Find where the given text appears and provide that cell's center as [X, Y] coordinate. 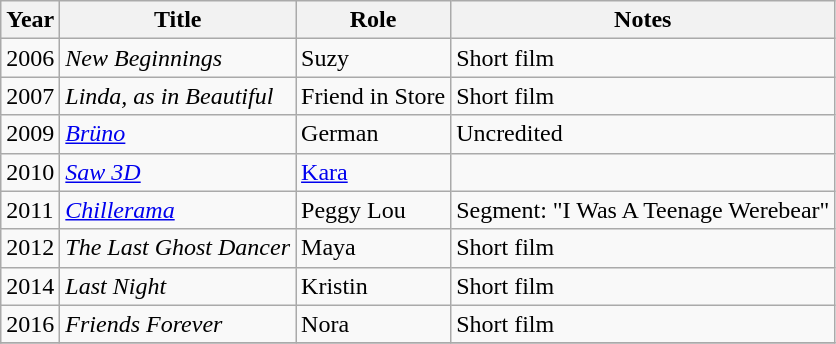
Friend in Store [374, 96]
Chillerama [178, 210]
2011 [30, 210]
Uncredited [643, 134]
2009 [30, 134]
Nora [374, 324]
Role [374, 20]
2010 [30, 172]
German [374, 134]
Maya [374, 248]
2014 [30, 286]
Peggy Lou [374, 210]
2012 [30, 248]
Year [30, 20]
2016 [30, 324]
Suzy [374, 58]
2007 [30, 96]
The Last Ghost Dancer [178, 248]
Kristin [374, 286]
Brüno [178, 134]
Segment: "I Was A Teenage Werebear" [643, 210]
2006 [30, 58]
New Beginnings [178, 58]
Linda, as in Beautiful [178, 96]
Notes [643, 20]
Title [178, 20]
Saw 3D [178, 172]
Kara [374, 172]
Friends Forever [178, 324]
Last Night [178, 286]
